Extract the (x, y) coordinate from the center of the cell holding the provided text.  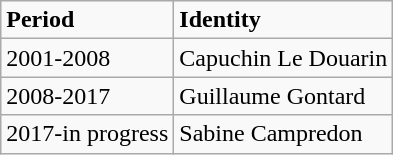
Period (88, 20)
Guillaume Gontard (284, 96)
2017-in progress (88, 134)
2001-2008 (88, 58)
Identity (284, 20)
2008-2017 (88, 96)
Sabine Campredon (284, 134)
Capuchin Le Douarin (284, 58)
